Return the [X, Y] coordinate for the center point of the cell that contains the specified text.  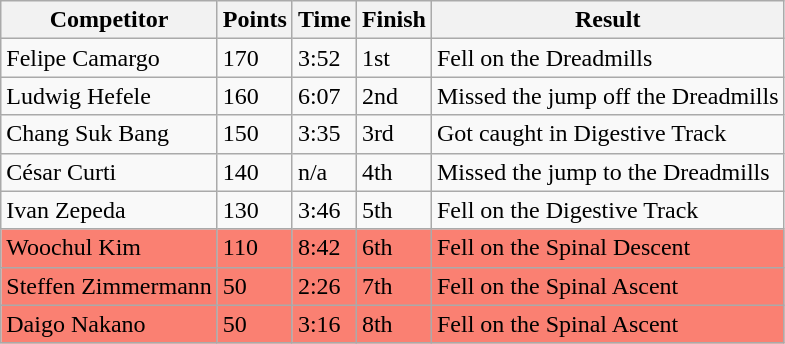
160 [254, 96]
Missed the jump off the Dreadmills [608, 96]
Competitor [110, 20]
140 [254, 172]
Finish [394, 20]
Result [608, 20]
170 [254, 58]
6:07 [324, 96]
n/a [324, 172]
3:52 [324, 58]
Time [324, 20]
2:26 [324, 286]
Fell on the Dreadmills [608, 58]
1st [394, 58]
8:42 [324, 248]
Got caught in Digestive Track [608, 134]
4th [394, 172]
Steffen Zimmermann [110, 286]
Chang Suk Bang [110, 134]
Missed the jump to the Dreadmills [608, 172]
5th [394, 210]
2nd [394, 96]
6th [394, 248]
Fell on the Spinal Descent [608, 248]
Daigo Nakano [110, 324]
Woochul Kim [110, 248]
Points [254, 20]
150 [254, 134]
110 [254, 248]
Felipe Camargo [110, 58]
3:35 [324, 134]
Ludwig Hefele [110, 96]
Fell on the Digestive Track [608, 210]
César Curti [110, 172]
8th [394, 324]
3rd [394, 134]
Ivan Zepeda [110, 210]
3:46 [324, 210]
7th [394, 286]
130 [254, 210]
3:16 [324, 324]
